Search for the cell housing the specified text and yield its (X, Y) center coordinate. 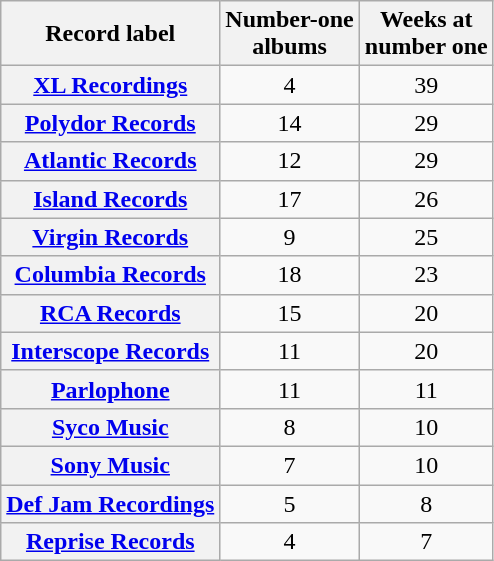
Columbia Records (110, 275)
XL Recordings (110, 85)
RCA Records (110, 313)
Interscope Records (110, 351)
Atlantic Records (110, 161)
23 (426, 275)
5 (290, 503)
17 (290, 199)
25 (426, 237)
Polydor Records (110, 123)
Def Jam Recordings (110, 503)
Parlophone (110, 389)
Number-onealbums (290, 34)
26 (426, 199)
18 (290, 275)
Virgin Records (110, 237)
14 (290, 123)
15 (290, 313)
Syco Music (110, 427)
9 (290, 237)
Reprise Records (110, 542)
Sony Music (110, 465)
Record label (110, 34)
12 (290, 161)
39 (426, 85)
Weeks atnumber one (426, 34)
Island Records (110, 199)
